From the cell containing the given text, extract its center point as (X, Y) coordinate. 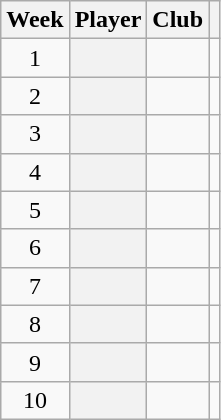
9 (35, 362)
6 (35, 248)
10 (35, 400)
3 (35, 134)
Player (108, 20)
4 (35, 172)
5 (35, 210)
7 (35, 286)
Week (35, 20)
Club (178, 20)
2 (35, 96)
8 (35, 324)
1 (35, 58)
